Search for the cell housing the specified text and yield its [X, Y] center coordinate. 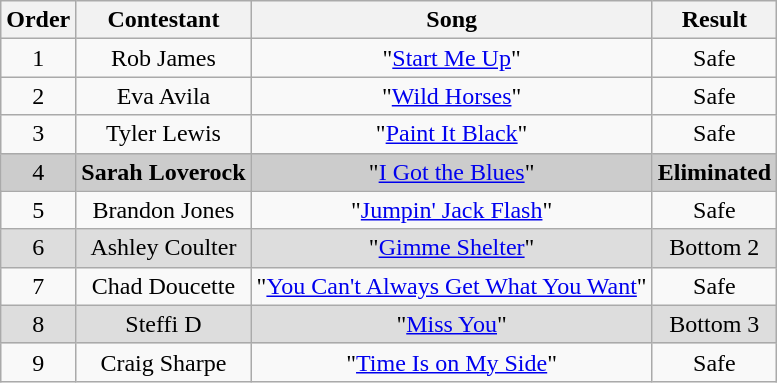
"Jumpin' Jack Flash" [452, 210]
9 [38, 362]
"Time Is on My Side" [452, 362]
Bottom 2 [714, 248]
Craig Sharpe [164, 362]
"Gimme Shelter" [452, 248]
"Wild Horses" [452, 96]
"You Can't Always Get What You Want" [452, 286]
Rob James [164, 58]
Chad Doucette [164, 286]
Contestant [164, 20]
Ashley Coulter [164, 248]
5 [38, 210]
"I Got the Blues" [452, 172]
Order [38, 20]
Brandon Jones [164, 210]
7 [38, 286]
Sarah Loverock [164, 172]
Song [452, 20]
"Miss You" [452, 324]
4 [38, 172]
Result [714, 20]
8 [38, 324]
Eliminated [714, 172]
3 [38, 134]
Steffi D [164, 324]
2 [38, 96]
"Paint It Black" [452, 134]
Bottom 3 [714, 324]
"Start Me Up" [452, 58]
Tyler Lewis [164, 134]
1 [38, 58]
6 [38, 248]
Eva Avila [164, 96]
